Find where the given text appears and provide that cell's center as [X, Y] coordinate. 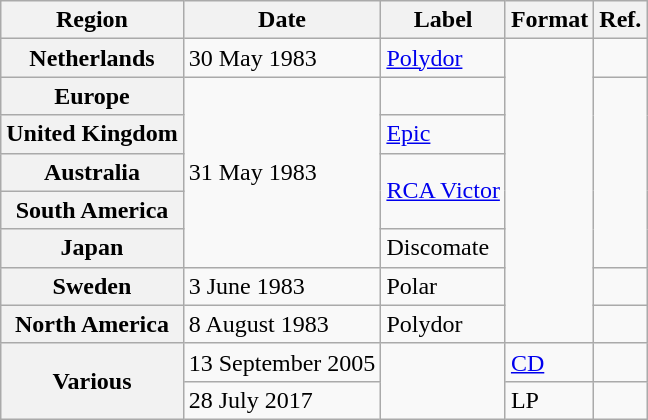
31 May 1983 [282, 172]
Australia [92, 172]
30 May 1983 [282, 58]
13 September 2005 [282, 362]
8 August 1983 [282, 324]
Label [444, 20]
North America [92, 324]
United Kingdom [92, 134]
Format [549, 20]
Polar [444, 286]
Date [282, 20]
Netherlands [92, 58]
CD [549, 362]
Epic [444, 134]
3 June 1983 [282, 286]
Discomate [444, 248]
Sweden [92, 286]
RCA Victor [444, 191]
Europe [92, 96]
South America [92, 210]
Region [92, 20]
Japan [92, 248]
Various [92, 381]
28 July 2017 [282, 400]
Ref. [620, 20]
LP [549, 400]
